Output the [x, y] coordinate of the center of the cell containing the given text.  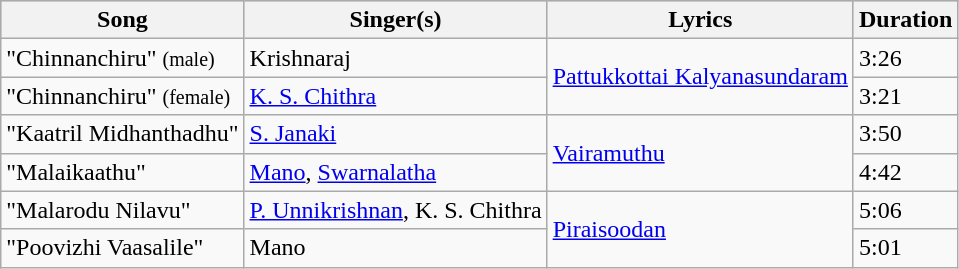
"Kaatril Midhanthadhu" [122, 134]
Song [122, 20]
"Chinnanchiru" (female) [122, 96]
Singer(s) [396, 20]
P. Unnikrishnan, K. S. Chithra [396, 210]
"Malaikaathu" [122, 172]
Mano [396, 248]
Piraisoodan [700, 229]
Duration [905, 20]
Mano, Swarnalatha [396, 172]
5:06 [905, 210]
4:42 [905, 172]
5:01 [905, 248]
Pattukkottai Kalyanasundaram [700, 77]
K. S. Chithra [396, 96]
"Poovizhi Vaasalile" [122, 248]
Lyrics [700, 20]
"Malarodu Nilavu" [122, 210]
3:21 [905, 96]
S. Janaki [396, 134]
Vairamuthu [700, 153]
3:26 [905, 58]
3:50 [905, 134]
Krishnaraj [396, 58]
"Chinnanchiru" (male) [122, 58]
